Determine the [x, y] coordinate at the center of the cell enclosing the given text.  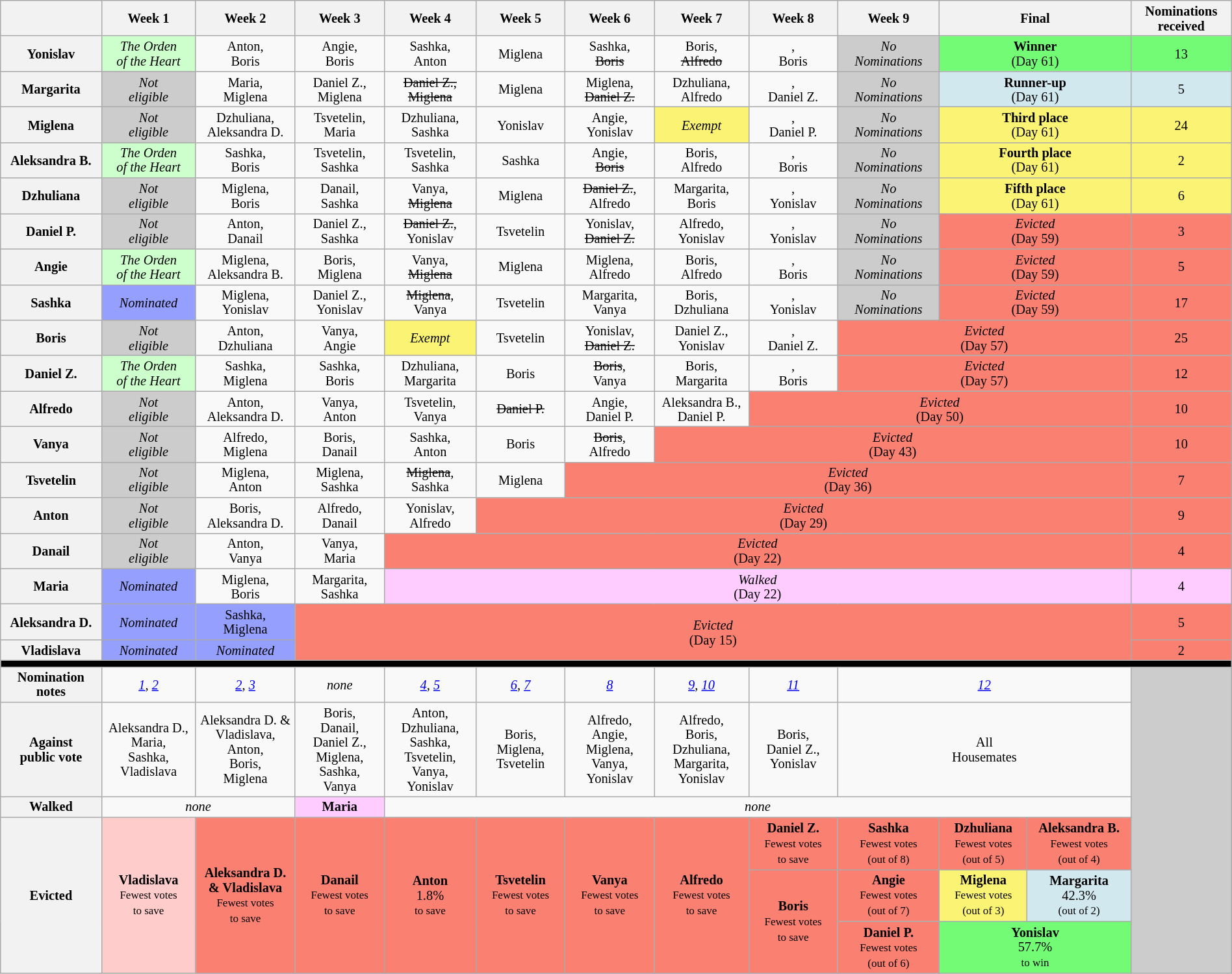
Boris,Miglena,Tsvetelin [520, 750]
Week 1 [148, 18]
25 [1181, 338]
Week 3 [339, 18]
Margarita,Boris [702, 196]
Alfredo,Danail [339, 516]
8 [610, 685]
Aleksandra D. & VladislavaFewest votesto save [246, 895]
Evicted(Day 50) [940, 409]
Vanya,Angie [339, 338]
Winner(Day 61) [1036, 53]
Runner-up(Day 61) [1036, 90]
Week 5 [520, 18]
Daniel Z. [51, 373]
Margarita,Sashka [339, 586]
Margarita,Vanya [610, 303]
2, 3 [246, 685]
Boris,Danail [339, 444]
Danail,Sashka [339, 196]
Vanya [51, 444]
11 [793, 685]
Aleksandra B.Fewest votes(out of 4) [1079, 843]
Danail [51, 551]
Fifth place(Day 61) [1036, 196]
Nominationsreceived [1181, 18]
Daniel Z.Fewest votesto save [793, 843]
Vanya,Maria [339, 551]
Alfredo,Boris,Dzhuliana,Margarita,Yonislav [702, 750]
Aleksandra D.,Maria,Sashka,Vladislava [148, 750]
Alfredo,Yonislav [702, 231]
AllHousemates [984, 750]
Miglena,Vanya [430, 303]
Week 8 [793, 18]
Angie,Yonislav [610, 125]
Angie,Daniel P. [610, 409]
Aleksandra B. [51, 160]
Evicted(Day 22) [758, 551]
Walked [51, 806]
Final [1036, 18]
Dzhuliana,Aleksandra D. [246, 125]
Againstpublic vote [51, 750]
Margarita [51, 90]
VladislavaFewest votesto save [148, 895]
Miglena,Aleksandra B. [246, 266]
Yonislav,Alfredo [430, 516]
Daniel Z.,Alfredo [610, 196]
Boris,Vanya [610, 373]
SashkaFewest votes(out of 8) [888, 843]
Alfredo,Miglena [246, 444]
,Daniel P. [793, 125]
VanyaFewest votesto save [610, 895]
9 [1181, 516]
Boris,Daniel Z.,Yonislav [793, 750]
Alfredo,Angie,Miglena,Vanya,Yonislav [610, 750]
Tsvetelin,Vanya [430, 409]
Anton [51, 516]
Third place(Day 61) [1036, 125]
DanailFewest votesto save [339, 895]
Evicted(Day 43) [893, 444]
Aleksandra D. & Vladislava,Anton,Boris,Miglena [246, 750]
AlfredoFewest votesto save [702, 895]
Anton1.8%to save [430, 895]
Evicted [51, 895]
Evicted(Day 36) [849, 480]
Anton,Boris [246, 53]
6, 7 [520, 685]
Miglena,Anton [246, 480]
Vladislava [51, 650]
Week 2 [246, 18]
Dzhuliana [51, 196]
AngieFewest votes(out of 7) [888, 895]
Evicted(Day 29) [803, 516]
Anton,Vanya [246, 551]
Dzhuliana,Alfredo [702, 90]
Miglena,Alfredo [610, 266]
Yonislav57.7%to win [1036, 947]
Aleksandra B.,Daniel P. [702, 409]
4, 5 [430, 685]
Vanya,Anton [339, 409]
Daniel P.Fewest votes(out of 6) [888, 947]
Nominationnotes [51, 685]
Alfredo [51, 409]
Week 9 [888, 18]
Miglena,Daniel Z. [610, 90]
Week 4 [430, 18]
DzhulianaFewest votes(out of 5) [984, 843]
6 [1181, 196]
Boris,Danail,Daniel Z.,Miglena,Sashka,Vanya [339, 750]
Boris,Dzhuliana [702, 303]
1, 2 [148, 685]
Aleksandra D. [51, 622]
Anton,Aleksandra D. [246, 409]
Boris,Margarita [702, 373]
MiglenaFewest votes(out of 3) [984, 895]
Week 6 [610, 18]
BorisFewest votesto save [793, 921]
Anton,Danail [246, 231]
Walked(Day 22) [758, 586]
Anton,Dzhuliana,Sashka,Tsvetelin,Vanya,Yonislav [430, 750]
Boris,Aleksandra D. [246, 516]
Maria,Miglena [246, 90]
TsvetelinFewest votesto save [520, 895]
Tsvetelin,Maria [339, 125]
Angie [51, 266]
Daniel Z.,Sashka [339, 231]
Margarita42.3%(out of 2) [1079, 895]
17 [1181, 303]
Dzhuliana,Sashka [430, 125]
Fourth place(Day 61) [1036, 160]
Dzhuliana,Margarita [430, 373]
Boris,Miglena [339, 266]
Anton,Dzhuliana [246, 338]
3 [1181, 231]
13 [1181, 53]
Week 7 [702, 18]
9, 10 [702, 685]
Miglena,Yonislav [246, 303]
Evicted(Day 15) [713, 633]
24 [1181, 125]
7 [1181, 480]
